Locate the cell with the specified text and output its [X, Y] center coordinate. 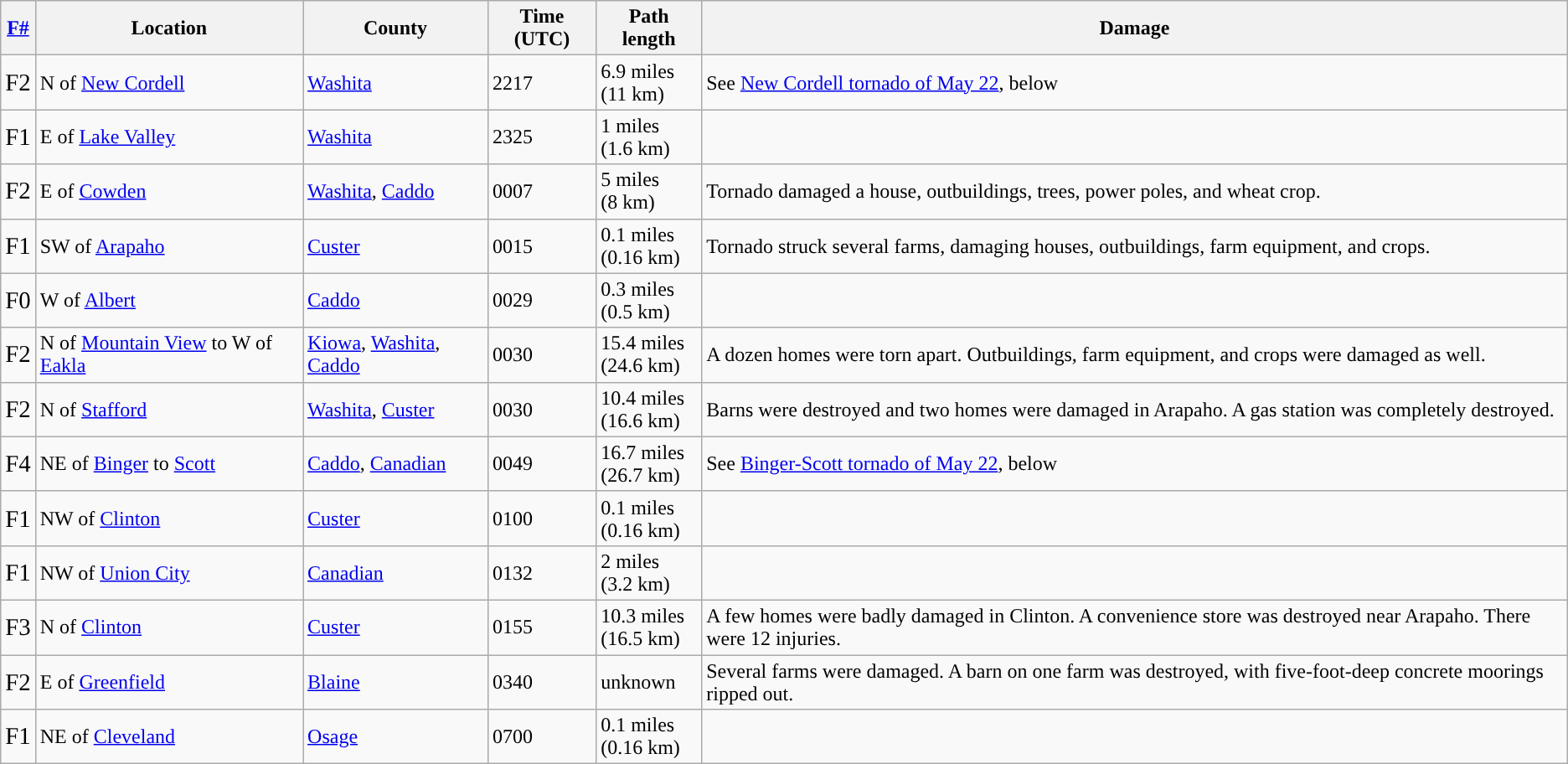
See New Cordell tornado of May 22, below [1135, 82]
10.4 miles (16.6 km) [649, 409]
2217 [541, 82]
W of Albert [169, 300]
E of Cowden [169, 191]
Caddo [395, 300]
unknown [649, 682]
0029 [541, 300]
Washita, Caddo [395, 191]
0132 [541, 573]
1 miles (1.6 km) [649, 137]
Time (UTC) [541, 28]
0100 [541, 518]
County [395, 28]
Tornado damaged a house, outbuildings, trees, power poles, and wheat crop. [1135, 191]
0155 [541, 627]
0007 [541, 191]
E of Greenfield [169, 682]
N of Clinton [169, 627]
2 miles (3.2 km) [649, 573]
Barns were destroyed and two homes were damaged in Arapaho. A gas station was completely destroyed. [1135, 409]
Kiowa, Washita, Caddo [395, 355]
N of Stafford [169, 409]
F# [18, 28]
N of New Cordell [169, 82]
F0 [18, 300]
NW of Clinton [169, 518]
NW of Union City [169, 573]
Tornado struck several farms, damaging houses, outbuildings, farm equipment, and crops. [1135, 246]
NE of Binger to Scott [169, 464]
10.3 miles (16.5 km) [649, 627]
N of Mountain View to W of Eakla [169, 355]
A dozen homes were torn apart. Outbuildings, farm equipment, and crops were damaged as well. [1135, 355]
See Binger-Scott tornado of May 22, below [1135, 464]
Blaine [395, 682]
0700 [541, 737]
16.7 miles (26.7 km) [649, 464]
2325 [541, 137]
6.9 miles (11 km) [649, 82]
15.4 miles (24.6 km) [649, 355]
A few homes were badly damaged in Clinton. A convenience store was destroyed near Arapaho. There were 12 injuries. [1135, 627]
0340 [541, 682]
Several farms were damaged. A barn on one farm was destroyed, with five-foot-deep concrete moorings ripped out. [1135, 682]
5 miles (8 km) [649, 191]
Canadian [395, 573]
Caddo, Canadian [395, 464]
Washita, Custer [395, 409]
0015 [541, 246]
Location [169, 28]
F3 [18, 627]
NE of Cleveland [169, 737]
Damage [1135, 28]
0.3 miles (0.5 km) [649, 300]
SW of Arapaho [169, 246]
F4 [18, 464]
0049 [541, 464]
E of Lake Valley [169, 137]
Path length [649, 28]
Osage [395, 737]
